Return the (x, y) coordinate for the center point of the cell that contains the specified text.  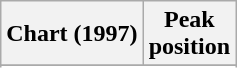
Chart (1997) (72, 34)
Peakposition (189, 34)
